Determine the [x, y] coordinate at the center of the cell enclosing the given text.  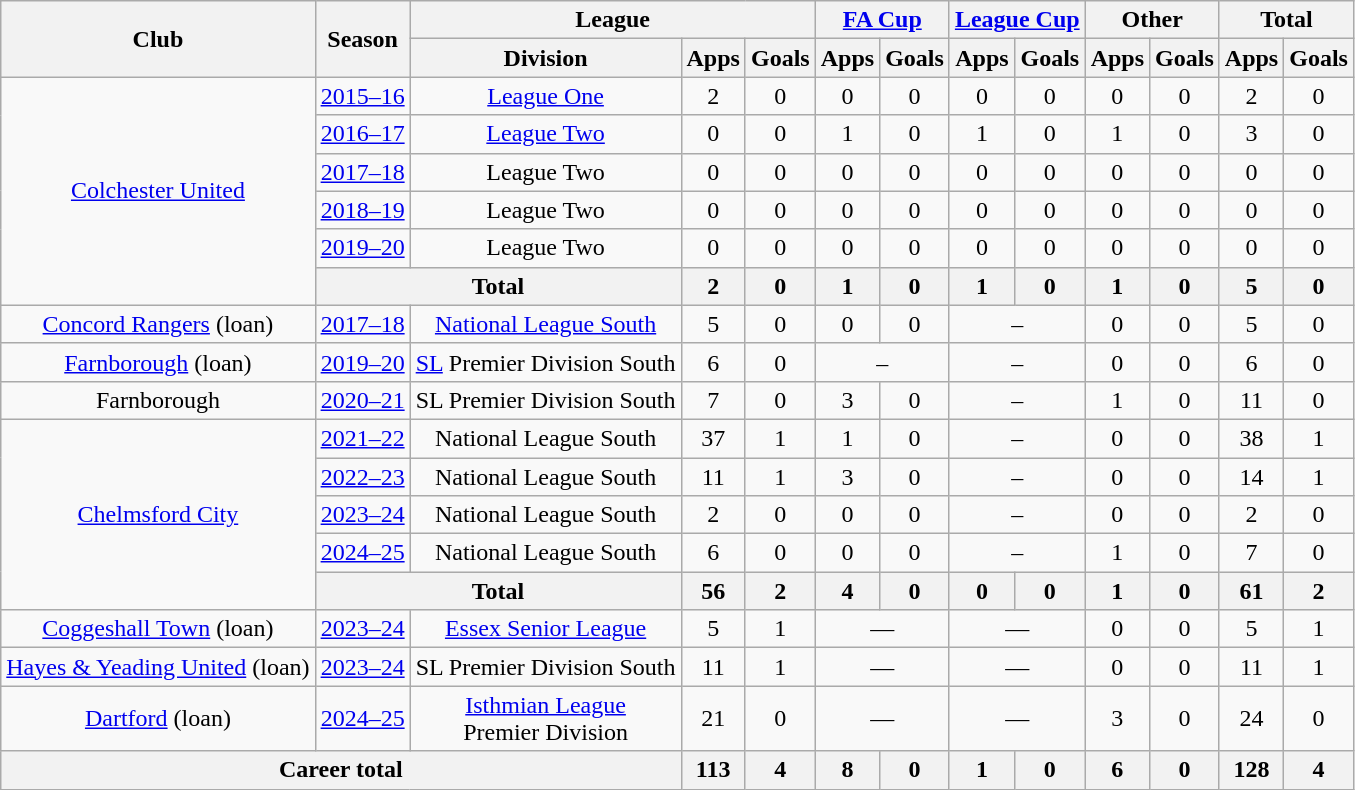
2022–23 [362, 477]
Club [158, 39]
Coggeshall Town (loan) [158, 629]
14 [1251, 477]
League Cup [1017, 20]
Isthmian LeaguePremier Division [546, 718]
37 [713, 438]
Essex Senior League [546, 629]
Career total [341, 770]
FA Cup [882, 20]
League One [546, 96]
2018–19 [362, 210]
Concord Rangers (loan) [158, 324]
2021–22 [362, 438]
2016–17 [362, 134]
38 [1251, 438]
Chelmsford City [158, 514]
113 [713, 770]
League [612, 20]
Division [546, 58]
56 [713, 591]
21 [713, 718]
Other [1152, 20]
24 [1251, 718]
Dartford (loan) [158, 718]
Farnborough (loan) [158, 362]
Hayes & Yeading United (loan) [158, 667]
61 [1251, 591]
8 [847, 770]
2015–16 [362, 96]
2020–21 [362, 400]
Colchester United [158, 191]
Season [362, 39]
Farnborough [158, 400]
128 [1251, 770]
